Return [X, Y] of the center of cell containing provided text 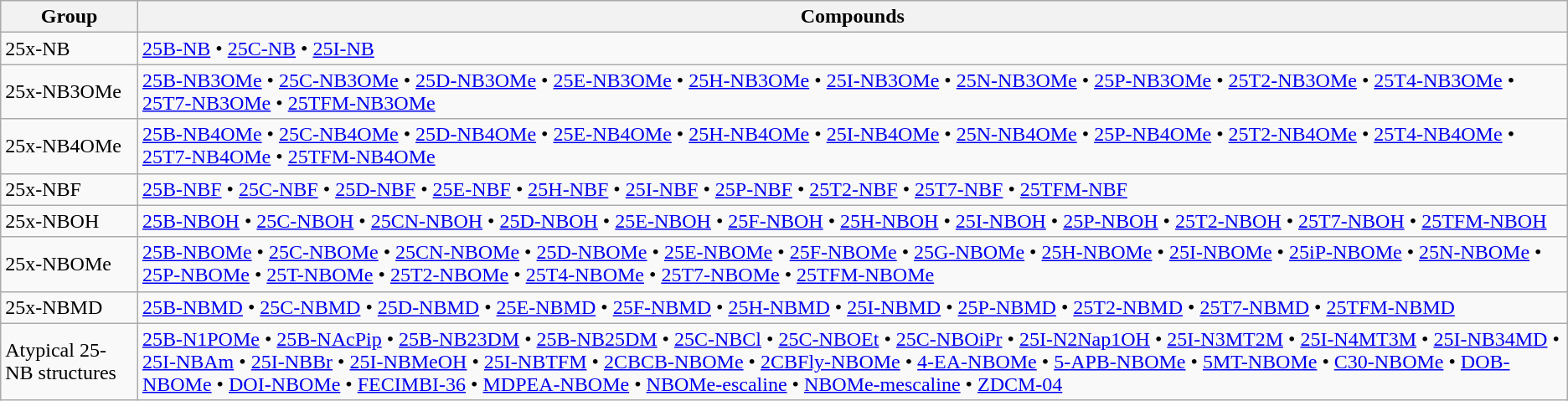
25x-NB3OMe [70, 92]
25B-NBMD • 25C-NBMD • 25D-NBMD • 25E-NBMD • 25F-NBMD • 25H-NBMD • 25I-NBMD • 25P-NBMD • 25T2-NBMD • 25T7-NBMD • 25TFM-NBMD [853, 307]
Group [70, 17]
25x-NBF [70, 189]
25B-NBOH • 25C-NBOH • 25CN-NBOH • 25D-NBOH • 25E-NBOH • 25F-NBOH • 25H-NBOH • 25I-NBOH • 25P-NBOH • 25T2-NBOH • 25T7-NBOH • 25TFM-NBOH [853, 221]
Compounds [853, 17]
25x-NBMD [70, 307]
25x-NBOH [70, 221]
25B-NBF • 25C-NBF • 25D-NBF • 25E-NBF • 25H-NBF • 25I-NBF • 25P-NBF • 25T2-NBF • 25T7-NBF • 25TFM-NBF [853, 189]
25x-NBOMe [70, 265]
Atypical 25-NB structures [70, 362]
25B-NB • 25C-NB • 25I-NB [853, 49]
25x-NB4OMe [70, 146]
25x-NB [70, 49]
